Extract the [X, Y] coordinate from the center of the cell holding the provided text.  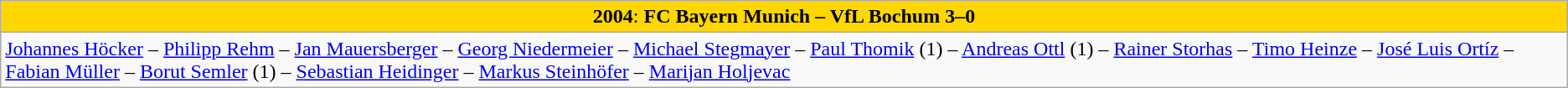
2004: FC Bayern Munich – VfL Bochum 3–0 [784, 17]
